From the cell containing the given text, extract its center point as (X, Y) coordinate. 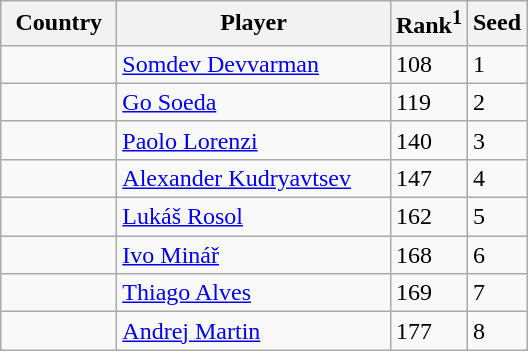
Andrej Martin (254, 331)
5 (496, 217)
1 (496, 64)
140 (428, 140)
Country (59, 24)
8 (496, 331)
3 (496, 140)
Somdev Devvarman (254, 64)
Go Soeda (254, 102)
162 (428, 217)
Seed (496, 24)
Lukáš Rosol (254, 217)
108 (428, 64)
4 (496, 178)
Ivo Minář (254, 255)
Rank1 (428, 24)
7 (496, 293)
177 (428, 331)
Alexander Kudryavtsev (254, 178)
119 (428, 102)
Thiago Alves (254, 293)
2 (496, 102)
6 (496, 255)
168 (428, 255)
Player (254, 24)
169 (428, 293)
147 (428, 178)
Paolo Lorenzi (254, 140)
